Capture the cell that displays the provided text and extract its (x, y) central coordinate. 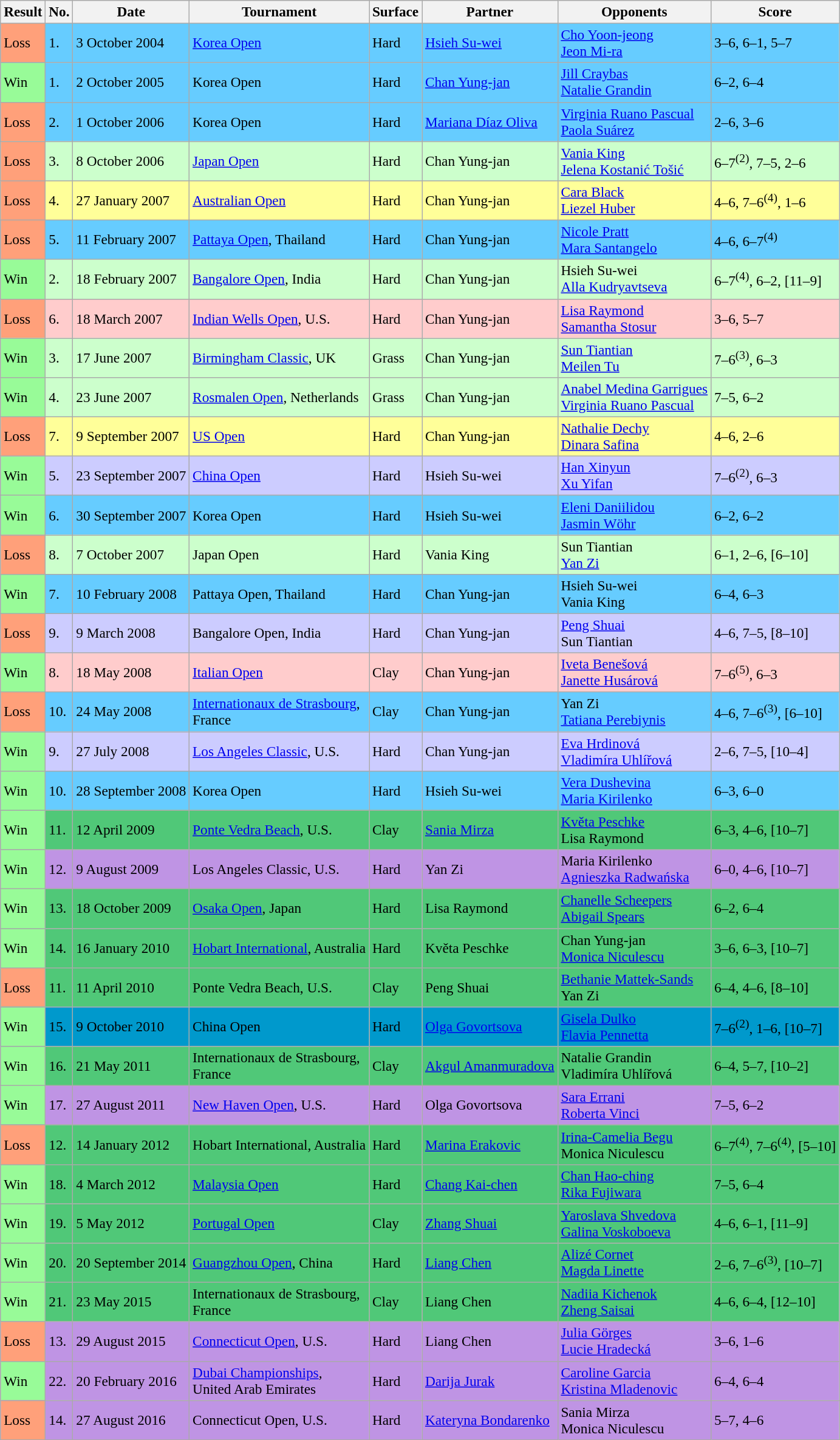
2–6, 7–5, [10–4] (775, 751)
21 May 2011 (131, 1065)
Dubai Championships, United Arab Emirates (279, 1381)
7–6(2), 1–6, [10–7] (775, 1026)
Irina-Camelia Begu Monica Niculescu (634, 1144)
2 October 2005 (131, 83)
4–6, 7–6(4), 1–6 (775, 200)
Iveta Benešová Janette Husárová (634, 673)
Eva Hrdinová Vladimíra Uhlířová (634, 751)
9 March 2008 (131, 633)
Vania King (490, 554)
6–7(2), 7–5, 2–6 (775, 160)
20. (60, 1262)
Vania King Jelena Kostanić Tošić (634, 160)
Zhang Shuai (490, 1223)
5 May 2012 (131, 1223)
14 January 2012 (131, 1144)
21. (60, 1302)
Tournament (279, 12)
18 March 2007 (131, 318)
Nadiia Kichenok Zheng Saisai (634, 1302)
9 August 2009 (131, 868)
Darija Jurak (490, 1381)
Chan Hao-ching Rika Fujiwara (634, 1184)
Portugal Open (279, 1223)
Květa Peschke Lisa Raymond (634, 830)
6–2, 6–2 (775, 515)
Gisela Dulko Flavia Pennetta (634, 1026)
Hsieh Su-wei Vania King (634, 594)
18 February 2007 (131, 279)
1 October 2006 (131, 121)
18 October 2009 (131, 909)
Sun Tiantian Yan Zi (634, 554)
Peng Shuai (490, 988)
11 February 2007 (131, 239)
Květa Peschke (490, 947)
Jill Craybas Natalie Grandin (634, 83)
6–1, 2–6, [6–10] (775, 554)
6–4, 6–4 (775, 1381)
6–7(4), 7–6(4), [5–10] (775, 1144)
10 February 2008 (131, 594)
23 May 2015 (131, 1302)
Result (23, 12)
7–6(2), 6–3 (775, 476)
Yan Zi Tatiana Perebiynis (634, 712)
Sun Tiantian Meilen Tu (634, 357)
4 March 2012 (131, 1184)
Chan Yung-jan Monica Niculescu (634, 947)
Marina Erakovic (490, 1144)
Akgul Amanmuradova (490, 1065)
Chanelle Scheepers Abigail Spears (634, 909)
Guangzhou Open, China (279, 1262)
New Haven Open, U.S. (279, 1105)
23 September 2007 (131, 476)
16 January 2010 (131, 947)
6–3, 4–6, [10–7] (775, 830)
18. (60, 1184)
27 August 2011 (131, 1105)
Lisa Raymond Samantha Stosur (634, 318)
20 September 2014 (131, 1262)
19. (60, 1223)
17. (60, 1105)
12 April 2009 (131, 830)
Australian Open (279, 200)
6–4, 5–7, [10–2] (775, 1065)
17 June 2007 (131, 357)
3 October 2004 (131, 43)
6–4, 4–6, [8–10] (775, 988)
Natalie Grandin Vladimíra Uhlířová (634, 1065)
4–6, 7–6(3), [6–10] (775, 712)
2–6, 7–6(3), [10–7] (775, 1262)
4–6, 7–5, [8–10] (775, 633)
Maria Kirilenko Agnieszka Radwańska (634, 868)
Julia Görges Lucie Hradecká (634, 1341)
4–6, 2–6 (775, 436)
6–3, 6–0 (775, 791)
Cara Black Liezel Huber (634, 200)
Opponents (634, 12)
16. (60, 1065)
4–6, 6–1, [11–9] (775, 1223)
Hsieh Su-wei Alla Kudryavtseva (634, 279)
6–4, 6–3 (775, 594)
20 February 2016 (131, 1381)
Vera Dushevina Maria Kirilenko (634, 791)
28 September 2008 (131, 791)
3–6, 5–7 (775, 318)
6–7(4), 6–2, [11–9] (775, 279)
27 January 2007 (131, 200)
2–6, 3–6 (775, 121)
Peng Shuai Sun Tiantian (634, 633)
Italian Open (279, 673)
22. (60, 1381)
18 May 2008 (131, 673)
Rosmalen Open, Netherlands (279, 397)
Yan Zi (490, 868)
No. (60, 12)
Caroline Garcia Kristina Mladenovic (634, 1381)
Kateryna Bondarenko (490, 1420)
Bethanie Mattek-Sands Yan Zi (634, 988)
Chang Kai-chen (490, 1184)
Surface (396, 12)
Sania Mirza (490, 830)
Mariana Díaz Oliva (490, 121)
24 May 2008 (131, 712)
Date (131, 12)
Malaysia Open (279, 1184)
Indian Wells Open, U.S. (279, 318)
7–5, 6–4 (775, 1184)
29 August 2015 (131, 1341)
Partner (490, 12)
30 September 2007 (131, 515)
Birmingham Classic, UK (279, 357)
9 October 2010 (131, 1026)
Lisa Raymond (490, 909)
Han Xinyun Xu Yifan (634, 476)
9 September 2007 (131, 436)
Nicole Pratt Mara Santangelo (634, 239)
Nathalie Dechy Dinara Safina (634, 436)
15. (60, 1026)
8 October 2006 (131, 160)
7–6(3), 6–3 (775, 357)
23 June 2007 (131, 397)
Score (775, 12)
27 August 2016 (131, 1420)
Virginia Ruano Pascual Paola Suárez (634, 121)
US Open (279, 436)
Cho Yoon-jeong Jeon Mi-ra (634, 43)
Yaroslava Shvedova Galina Voskoboeva (634, 1223)
3–6, 6–1, 5–7 (775, 43)
Sania Mirza Monica Niculescu (634, 1420)
27 July 2008 (131, 751)
Eleni Daniilidou Jasmin Wöhr (634, 515)
3–6, 1–6 (775, 1341)
Alizé Cornet Magda Linette (634, 1262)
11 April 2010 (131, 988)
7 October 2007 (131, 554)
6–0, 4–6, [10–7] (775, 868)
5–7, 4–6 (775, 1420)
3–6, 6–3, [10–7] (775, 947)
Sara Errani Roberta Vinci (634, 1105)
7–6(5), 6–3 (775, 673)
4–6, 6–4, [12–10] (775, 1302)
4–6, 6–7(4) (775, 239)
Anabel Medina Garrigues Virginia Ruano Pascual (634, 397)
Osaka Open, Japan (279, 909)
